Find where the given text appears and provide that cell's center as [X, Y] coordinate. 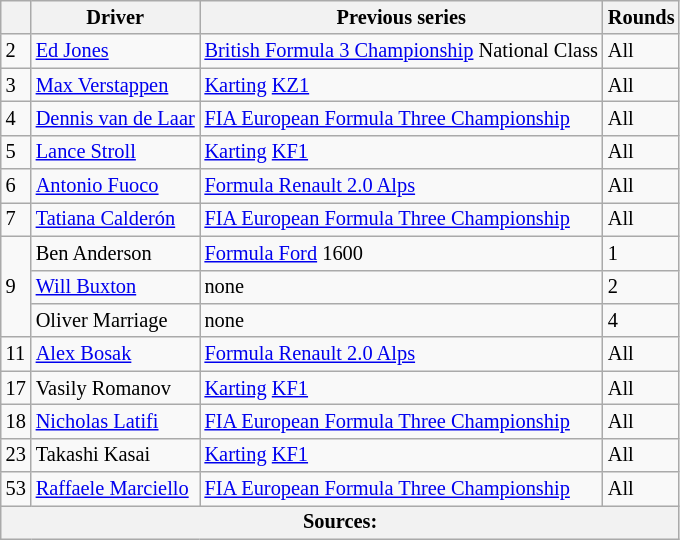
British Formula 3 Championship National Class [402, 51]
Karting KZ1 [402, 85]
Previous series [402, 17]
Alex Bosak [116, 354]
11 [16, 354]
Ed Jones [116, 51]
7 [16, 219]
Will Buxton [116, 287]
Raffaele Marciello [116, 489]
Max Verstappen [116, 85]
Formula Ford 1600 [402, 253]
Sources: [340, 522]
Rounds [642, 17]
Oliver Marriage [116, 320]
18 [16, 421]
Tatiana Calderón [116, 219]
Takashi Kasai [116, 455]
3 [16, 85]
23 [16, 455]
Antonio Fuoco [116, 186]
Dennis van de Laar [116, 118]
6 [16, 186]
Vasily Romanov [116, 388]
5 [16, 152]
17 [16, 388]
Nicholas Latifi [116, 421]
Ben Anderson [116, 253]
1 [642, 253]
9 [16, 286]
Driver [116, 17]
Lance Stroll [116, 152]
53 [16, 489]
